Locate the cell with the specified text and output its [x, y] center coordinate. 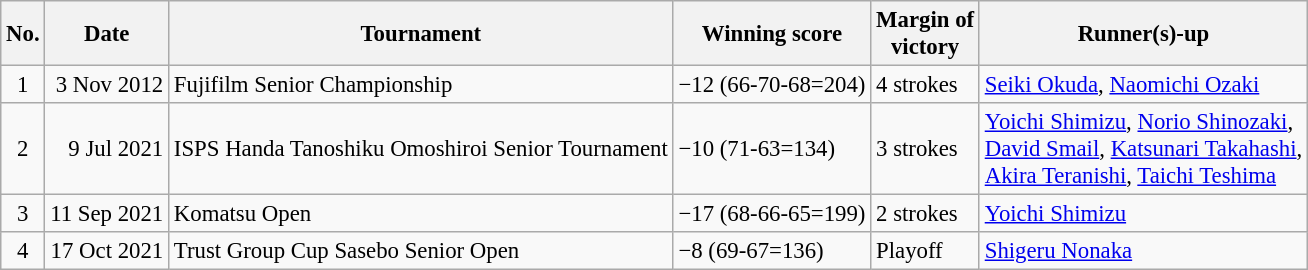
−12 (66-70-68=204) [772, 85]
Trust Group Cup Sasebo Senior Open [422, 251]
9 Jul 2021 [107, 149]
Yoichi Shimizu, Norio Shinozaki, David Smail, Katsunari Takahashi, Akira Teranishi, Taichi Teshima [1143, 149]
3 strokes [926, 149]
4 [23, 251]
Runner(s)-up [1143, 34]
Winning score [772, 34]
No. [23, 34]
Fujifilm Senior Championship [422, 85]
Yoichi Shimizu [1143, 214]
Tournament [422, 34]
−17 (68-66-65=199) [772, 214]
Komatsu Open [422, 214]
ISPS Handa Tanoshiku Omoshiroi Senior Tournament [422, 149]
3 [23, 214]
Seiki Okuda, Naomichi Ozaki [1143, 85]
Playoff [926, 251]
Margin ofvictory [926, 34]
−8 (69-67=136) [772, 251]
2 [23, 149]
1 [23, 85]
4 strokes [926, 85]
3 Nov 2012 [107, 85]
17 Oct 2021 [107, 251]
−10 (71-63=134) [772, 149]
11 Sep 2021 [107, 214]
Shigeru Nonaka [1143, 251]
2 strokes [926, 214]
Date [107, 34]
